Determine the [X, Y] coordinate at the center of the cell enclosing the given text.  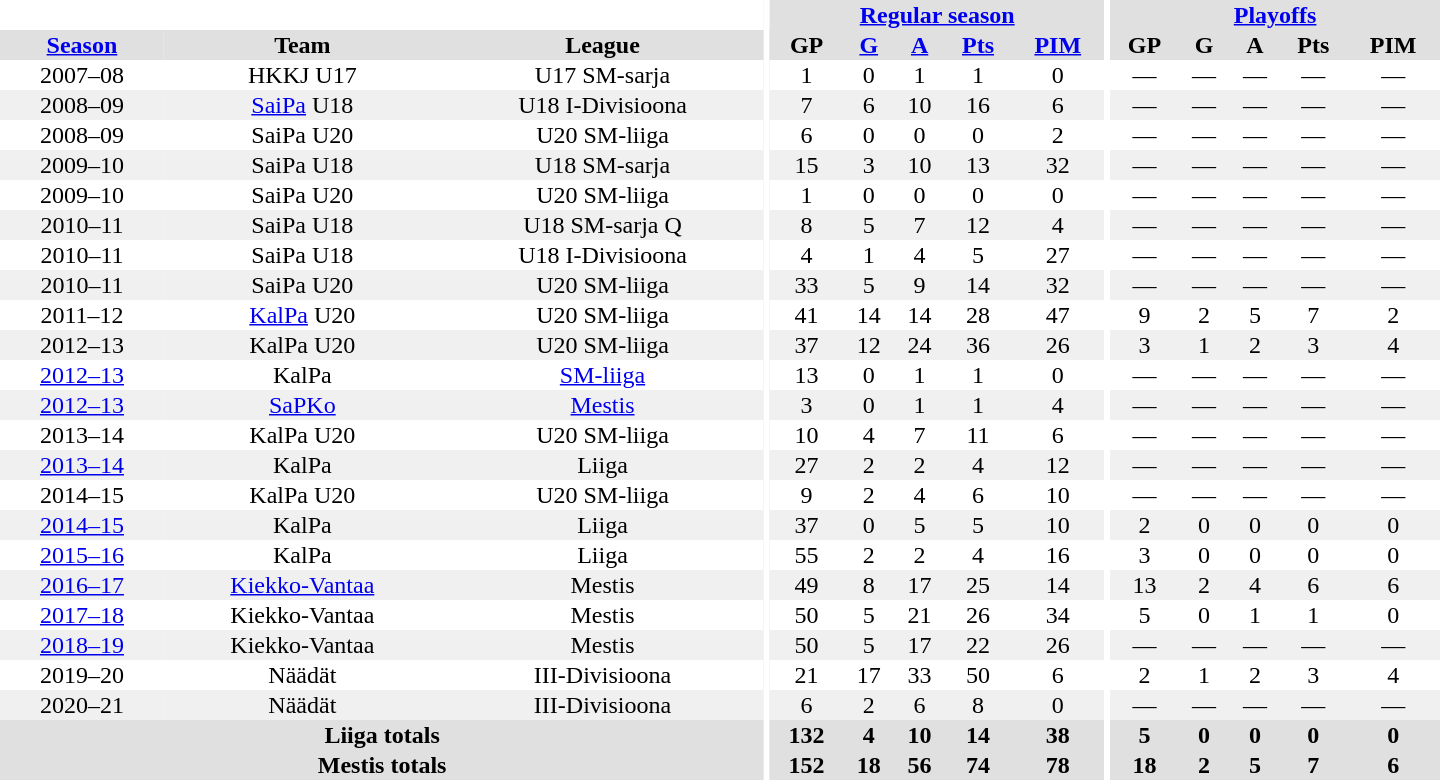
11 [978, 435]
15 [806, 165]
2020–21 [82, 705]
56 [920, 765]
78 [1058, 765]
U18 SM-sarja [602, 165]
22 [978, 645]
47 [1058, 315]
Team [302, 45]
28 [978, 315]
41 [806, 315]
SM-liiga [602, 375]
24 [920, 345]
38 [1058, 735]
HKKJ U17 [302, 75]
2017–18 [82, 615]
55 [806, 555]
36 [978, 345]
Playoffs [1275, 15]
Regular season [938, 15]
49 [806, 585]
League [602, 45]
34 [1058, 615]
2019–20 [82, 675]
U17 SM-sarja [602, 75]
2007–08 [82, 75]
2015–16 [82, 555]
132 [806, 735]
Season [82, 45]
2011–12 [82, 315]
2016–17 [82, 585]
74 [978, 765]
25 [978, 585]
SaPKo [302, 405]
U18 SM-sarja Q [602, 225]
Liiga totals [382, 735]
2018–19 [82, 645]
152 [806, 765]
Mestis totals [382, 765]
